Return the [X, Y] coordinate for the center point of the cell that contains the specified text.  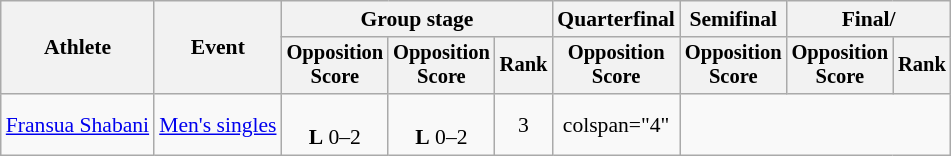
Final/ [869, 19]
Athlete [78, 48]
Semifinal [734, 19]
Event [218, 48]
Quarterfinal [616, 19]
colspan="4" [616, 124]
Group stage [418, 19]
Fransua Shabani [78, 124]
Men's singles [218, 124]
3 [524, 124]
